Locate the cell with the specified text and output its [X, Y] center coordinate. 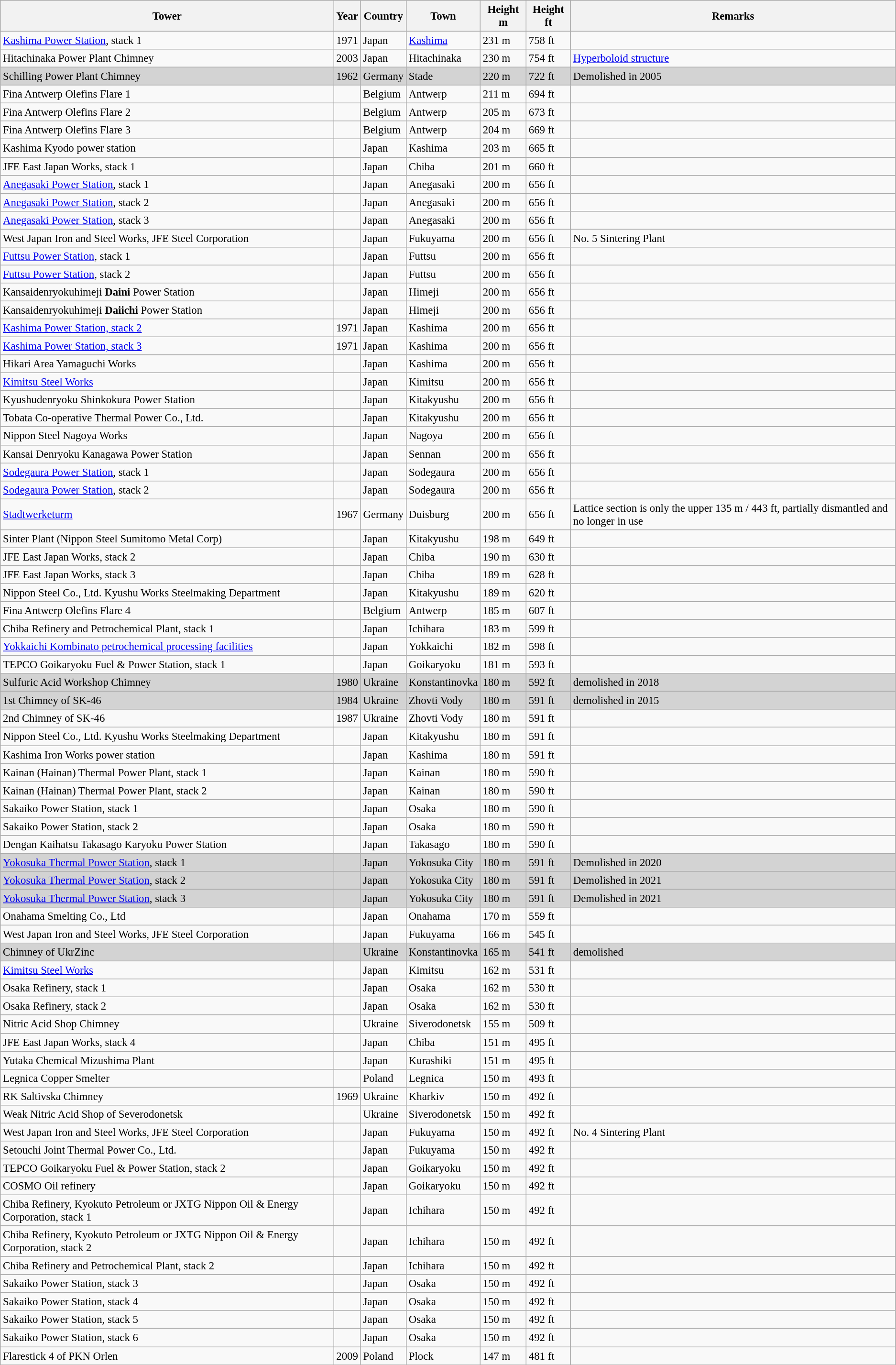
758 ft [548, 41]
230 m [503, 58]
RK Saltivska Chimney [167, 1096]
559 ft [548, 916]
Year [347, 16]
JFE East Japan Works, stack 3 [167, 575]
No. 5 Sintering Plant [732, 238]
545 ft [548, 935]
Weak Nitric Acid Shop of Severodonetsk [167, 1114]
1984 [347, 701]
Hyperboloid structure [732, 58]
Onahama [444, 916]
TEPCO Goikaryoku Fuel & Power Station, stack 2 [167, 1168]
Kyushudenryoku Shinkokura Power Station [167, 400]
665 ft [548, 148]
Legnica [444, 1078]
481 ft [548, 1356]
Kansai Denryoku Kanagawa Power Station [167, 454]
Fina Antwerp Olefins Flare 1 [167, 94]
Lattice section is only the upper 135 m / 443 ft, partially dismantled and no longer in use [732, 515]
Anegasaki Power Station, stack 1 [167, 184]
201 m [503, 166]
Town [444, 16]
Yokkaichi [444, 647]
190 m [503, 557]
Onahama Smelting Co., Ltd [167, 916]
Kashima Power Station, stack 3 [167, 346]
Yokosuka Thermal Power Station, stack 3 [167, 898]
204 m [503, 131]
Sulfuric Acid Workshop Chimney [167, 682]
Chimney of UkrZinc [167, 952]
Hikari Area Yamaguchi Works [167, 364]
Kurashiki [444, 1060]
Sakaiko Power Station, stack 6 [167, 1338]
185 m [503, 611]
2nd Chimney of SK-46 [167, 719]
Duisburg [444, 515]
Kharkiv [444, 1096]
Kainan (Hainan) Thermal Power Plant, stack 1 [167, 772]
Anegasaki Power Station, stack 3 [167, 220]
demolished in 2015 [732, 701]
220 m [503, 77]
1st Chimney of SK-46 [167, 701]
Tower [167, 16]
Demolished in 2020 [732, 862]
Flarestick 4 of PKN Orlen [167, 1356]
Legnica Copper Smelter [167, 1078]
628 ft [548, 575]
Plock [444, 1356]
Kashima Kyodo power station [167, 148]
649 ft [548, 539]
Sakaiko Power Station, stack 1 [167, 808]
Dengan Kaihatsu Takasago Karyoku Power Station [167, 845]
1962 [347, 77]
1980 [347, 682]
Nippon Steel Nagoya Works [167, 436]
Sennan [444, 454]
Schilling Power Plant Chimney [167, 77]
593 ft [548, 665]
Chiba Refinery, Kyokuto Petroleum or JXTG Nippon Oil & Energy Corporation, stack 2 [167, 1242]
Osaka Refinery, stack 2 [167, 1006]
147 m [503, 1356]
165 m [503, 952]
Stade [444, 77]
493 ft [548, 1078]
Chiba Refinery, Kyokuto Petroleum or JXTG Nippon Oil & Energy Corporation, stack 1 [167, 1211]
No. 4 Sintering Plant [732, 1132]
183 m [503, 629]
Sakaiko Power Station, stack 4 [167, 1302]
Sakaiko Power Station, stack 2 [167, 826]
Futtsu Power Station, stack 1 [167, 256]
Height ft [548, 16]
Fina Antwerp Olefins Flare 3 [167, 131]
181 m [503, 665]
demolished [732, 952]
531 ft [548, 970]
Anegasaki Power Station, stack 2 [167, 202]
155 m [503, 1024]
JFE East Japan Works, stack 1 [167, 166]
509 ft [548, 1024]
Fina Antwerp Olefins Flare 4 [167, 611]
620 ft [548, 593]
Demolished in 2005 [732, 77]
Osaka Refinery, stack 1 [167, 988]
630 ft [548, 557]
Kansaidenryokuhimeji Daiichi Power Station [167, 310]
Tobata Co-operative Thermal Power Co., Ltd. [167, 418]
Kashima Power Station, stack 2 [167, 328]
166 m [503, 935]
Sakaiko Power Station, stack 3 [167, 1284]
Sinter Plant (Nippon Steel Sumitomo Metal Corp) [167, 539]
599 ft [548, 629]
2009 [347, 1356]
Sodegaura Power Station, stack 1 [167, 472]
182 m [503, 647]
Fina Antwerp Olefins Flare 2 [167, 112]
1987 [347, 719]
669 ft [548, 131]
Yokosuka Thermal Power Station, stack 1 [167, 862]
Chiba Refinery and Petrochemical Plant, stack 2 [167, 1266]
Yokosuka Thermal Power Station, stack 2 [167, 881]
Hitachinaka [444, 58]
JFE East Japan Works, stack 4 [167, 1042]
Chiba Refinery and Petrochemical Plant, stack 1 [167, 629]
TEPCO Goikaryoku Fuel & Power Station, stack 1 [167, 665]
198 m [503, 539]
Sodegaura Power Station, stack 2 [167, 490]
Nitric Acid Shop Chimney [167, 1024]
592 ft [548, 682]
Takasago [444, 845]
Yutaka Chemical Mizushima Plant [167, 1060]
Kainan (Hainan) Thermal Power Plant, stack 2 [167, 791]
673 ft [548, 112]
231 m [503, 41]
Stadtwerketurm [167, 515]
Nagoya [444, 436]
598 ft [548, 647]
Country [383, 16]
Setouchi Joint Thermal Power Co., Ltd. [167, 1150]
1967 [347, 515]
Kashima Iron Works power station [167, 755]
Yokkaichi Kombinato petrochemical processing facilities [167, 647]
2003 [347, 58]
607 ft [548, 611]
Height m [503, 16]
694 ft [548, 94]
660 ft [548, 166]
JFE East Japan Works, stack 2 [167, 557]
203 m [503, 148]
211 m [503, 94]
754 ft [548, 58]
Kashima Power Station, stack 1 [167, 41]
demolished in 2018 [732, 682]
Hitachinaka Power Plant Chimney [167, 58]
COSMO Oil refinery [167, 1186]
Futtsu Power Station, stack 2 [167, 274]
Remarks [732, 16]
170 m [503, 916]
541 ft [548, 952]
Sakaiko Power Station, stack 5 [167, 1320]
722 ft [548, 77]
Kansaidenryokuhimeji Daini Power Station [167, 292]
205 m [503, 112]
1969 [347, 1096]
